For the text-containing cell, return its midpoint in (X, Y) coordinate format. 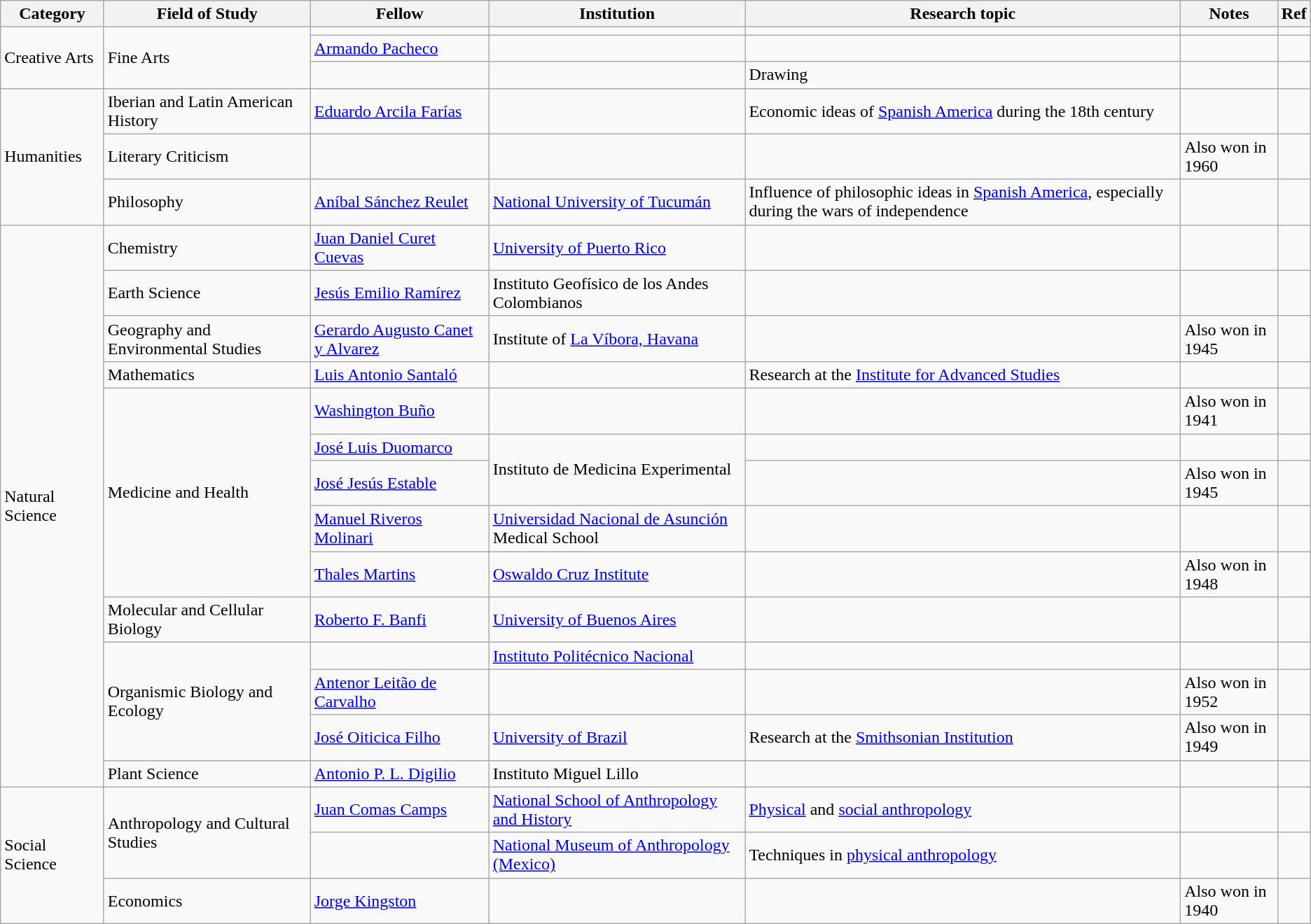
Jorge Kingston (399, 900)
Universidad Nacional de Asunción Medical School (617, 529)
Natural Science (52, 505)
José Oiticica Filho (399, 738)
University of Buenos Aires (617, 620)
Chemistry (207, 248)
Instituto Politécnico Nacional (617, 656)
Philosophy (207, 202)
Geography and Environmental Studies (207, 339)
Literary Criticism (207, 157)
Manuel Riveros Molinari (399, 529)
National School of Anthropology and History (617, 809)
University of Puerto Rico (617, 248)
Influence of philosophic ideas in Spanish America, especially during the wars of independence (963, 202)
Luis Antonio Santaló (399, 374)
Institute of La Víbora, Havana (617, 339)
Jesús Emilio Ramírez (399, 293)
Instituto Geofísico de los Andes Colombianos (617, 293)
Gerardo Augusto Canet y Alvarez (399, 339)
Notes (1229, 14)
Humanities (52, 157)
Drawing (963, 75)
Armando Pacheco (399, 48)
Instituto de Medicina Experimental (617, 470)
José Jesús Estable (399, 483)
Also won in 1960 (1229, 157)
Techniques in physical anthropology (963, 855)
National Museum of Anthropology (Mexico) (617, 855)
Iberian and Latin American History (207, 111)
University of Brazil (617, 738)
Fellow (399, 14)
Field of Study (207, 14)
Also won in 1948 (1229, 574)
Fine Arts (207, 57)
Institution (617, 14)
Thales Martins (399, 574)
Medicine and Health (207, 492)
Research topic (963, 14)
Research at the Smithsonian Institution (963, 738)
Research at the Institute for Advanced Studies (963, 374)
Social Science (52, 855)
Anthropology and Cultural Studies (207, 832)
Economics (207, 900)
Roberto F. Banfi (399, 620)
Washington Buño (399, 410)
Molecular and Cellular Biology (207, 620)
Antenor Leitão de Carvalho (399, 692)
National University of Tucumán (617, 202)
Also won in 1940 (1229, 900)
Economic ideas of Spanish America during the 18th century (963, 111)
Plant Science (207, 773)
Mathematics (207, 374)
Also won in 1949 (1229, 738)
Antonio P. L. Digilio (399, 773)
Instituto Miguel Lillo (617, 773)
Ref (1294, 14)
Organismic Biology and Ecology (207, 701)
Aníbal Sánchez Reulet (399, 202)
Creative Arts (52, 57)
José Luis Duomarco (399, 447)
Juan Comas Camps (399, 809)
Oswaldo Cruz Institute (617, 574)
Physical and social anthropology (963, 809)
Juan Daniel Curet Cuevas (399, 248)
Earth Science (207, 293)
Also won in 1941 (1229, 410)
Also won in 1952 (1229, 692)
Eduardo Arcila Farías (399, 111)
Category (52, 14)
